From the cell containing the given text, extract its center point as [X, Y] coordinate. 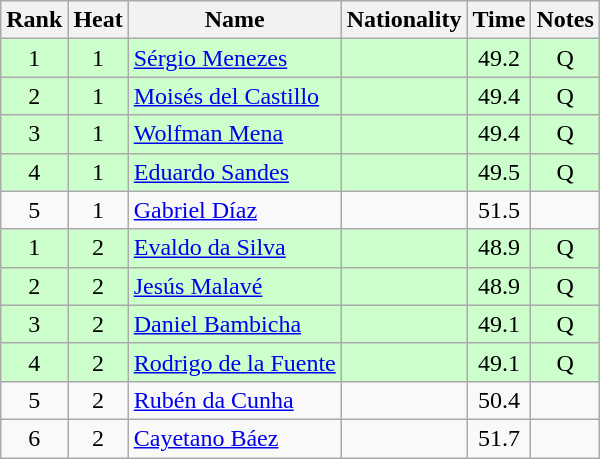
Sérgio Menezes [234, 58]
Jesús Malavé [234, 286]
6 [34, 438]
Nationality [404, 20]
Rank [34, 20]
49.2 [499, 58]
Rodrigo de la Fuente [234, 362]
Cayetano Báez [234, 438]
Evaldo da Silva [234, 248]
Daniel Bambicha [234, 324]
51.5 [499, 210]
Time [499, 20]
Heat [98, 20]
Rubén da Cunha [234, 400]
51.7 [499, 438]
Notes [565, 20]
50.4 [499, 400]
Gabriel Díaz [234, 210]
49.5 [499, 172]
Moisés del Castillo [234, 96]
Wolfman Mena [234, 134]
Name [234, 20]
Eduardo Sandes [234, 172]
